Capture the cell that displays the provided text and extract its (x, y) central coordinate. 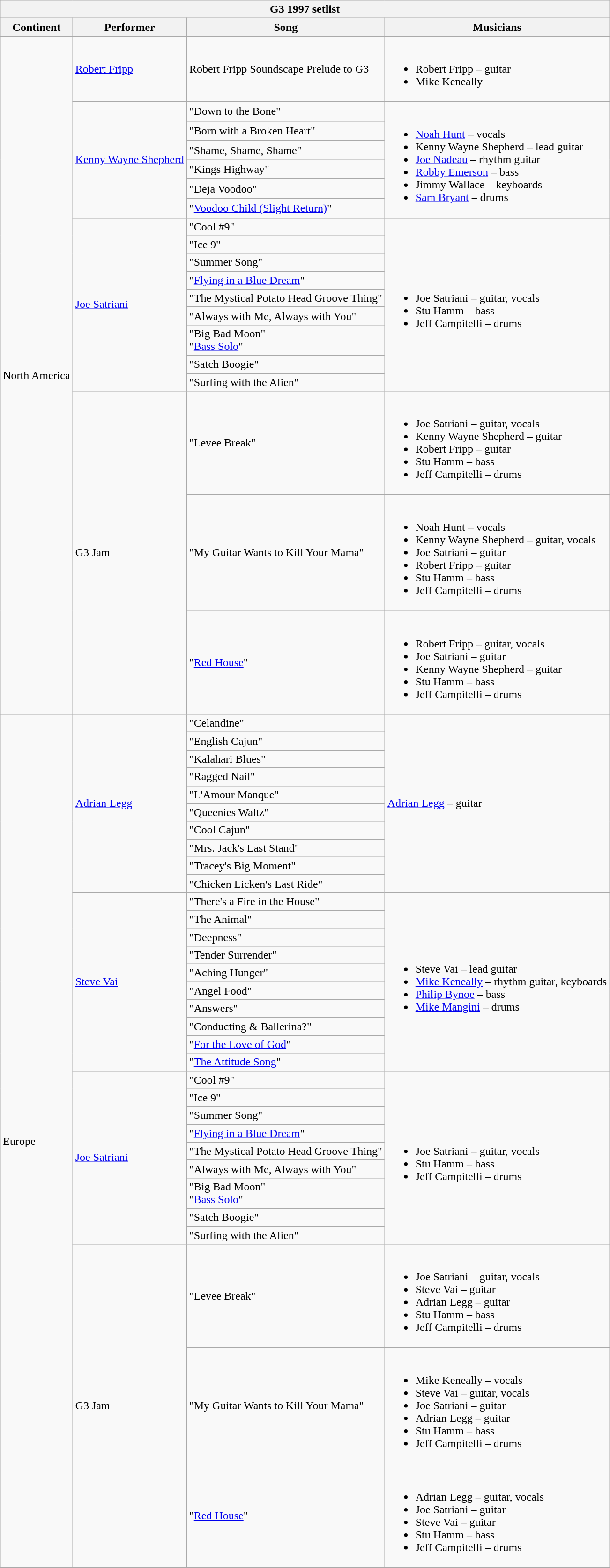
Musicians (497, 27)
"Voodoo Child (Slight Return)" (286, 208)
"Angel Food" (286, 991)
Robert Fripp – guitar, vocalsJoe Satriani – guitarKenny Wayne Shepherd – guitarStu Hamm – bassJeff Campitelli – drums (497, 662)
"For the Love of God" (286, 1044)
Robert Fripp (129, 69)
Continent (37, 27)
"The Animal" (286, 919)
"Answers" (286, 1009)
Robert Fripp Soundscape Prelude to G3 (286, 69)
G3 1997 setlist (305, 9)
"Cool Cajun" (286, 830)
Adrian Legg – guitar, vocalsJoe Satriani – guitarSteve Vai – guitarStu Hamm – bassJeff Campitelli – drums (497, 1516)
"L'Amour Manque" (286, 795)
"Shame, Shame, Shame" (286, 150)
"Celandine" (286, 723)
"Mrs. Jack's Last Stand" (286, 848)
Steve Vai – lead guitarMike Keneally – rhythm guitar, keyboardsPhilip Bynoe – bassMike Mangini – drums (497, 982)
Noah Hunt – vocalsKenny Wayne Shepherd – guitar, vocalsJoe Satriani – guitarRobert Fripp – guitarStu Hamm – bassJeff Campitelli – drums (497, 553)
"There's a Fire in the House" (286, 901)
North America (37, 375)
"Deepness" (286, 937)
Steve Vai (129, 982)
"Conducting & Ballerina?" (286, 1026)
Performer (129, 27)
Adrian Legg (129, 804)
Adrian Legg – guitar (497, 804)
"Born with a Broken Heart" (286, 130)
"English Cajun" (286, 741)
Joe Satriani – guitar, vocalsKenny Wayne Shepherd – guitarRobert Fripp – guitarStu Hamm – bassJeff Campitelli – drums (497, 443)
Europe (37, 1141)
Kenny Wayne Shepherd (129, 160)
"Kings Highway" (286, 170)
"Queenies Waltz" (286, 812)
"Down to the Bone" (286, 111)
"Aching Hunger" (286, 973)
"Kalahari Blues" (286, 759)
Robert Fripp – guitarMike Keneally (497, 69)
"Ragged Nail" (286, 777)
Joe Satriani – guitar, vocalsSteve Vai – guitarAdrian Legg – guitarStu Hamm – bassJeff Campitelli – drums (497, 1296)
"Deja Voodoo" (286, 188)
Song (286, 27)
Noah Hunt – vocalsKenny Wayne Shepherd – lead guitarJoe Nadeau – rhythm guitarRobby Emerson – bassJimmy Wallace – keyboardsSam Bryant – drums (497, 160)
"The Attitude Song" (286, 1062)
"Chicken Licken's Last Ride" (286, 884)
"Tender Surrender" (286, 955)
"Tracey's Big Moment" (286, 866)
Mike Keneally – vocalsSteve Vai – guitar, vocalsJoe Satriani – guitarAdrian Legg – guitarStu Hamm – bassJeff Campitelli – drums (497, 1406)
